For the text-containing cell, return its midpoint in [x, y] coordinate format. 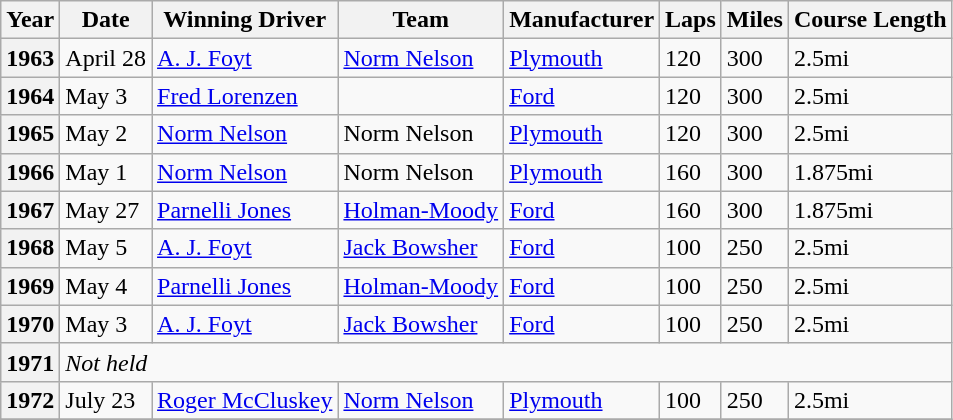
1970 [30, 324]
Date [106, 20]
Miles [754, 20]
July 23 [106, 400]
Manufacturer [582, 20]
May 5 [106, 248]
May 2 [106, 134]
1972 [30, 400]
Laps [691, 20]
Winning Driver [245, 20]
Fred Lorenzen [245, 96]
May 4 [106, 286]
1968 [30, 248]
May 1 [106, 172]
1971 [30, 362]
May 27 [106, 210]
Not held [506, 362]
Course Length [870, 20]
1969 [30, 286]
1964 [30, 96]
1965 [30, 134]
Roger McCluskey [245, 400]
1967 [30, 210]
1966 [30, 172]
Year [30, 20]
1963 [30, 58]
Team [421, 20]
April 28 [106, 58]
